Capture the cell that displays the provided text and extract its [X, Y] central coordinate. 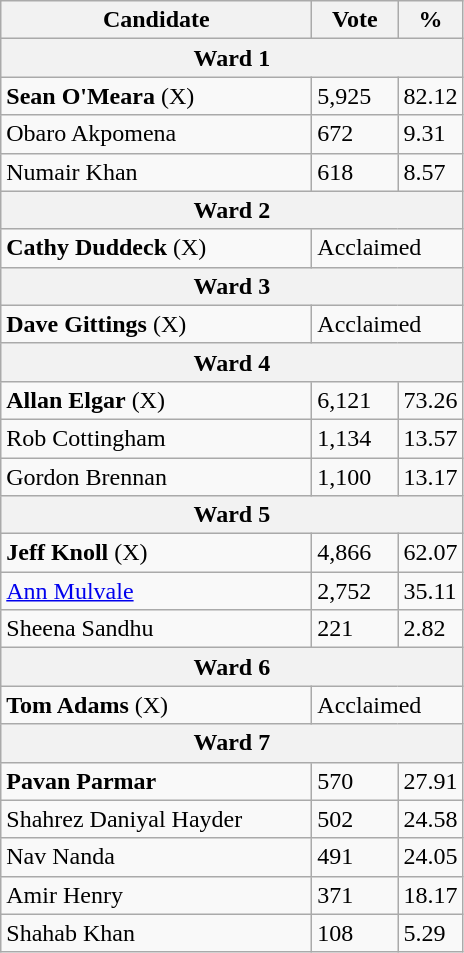
Cathy Duddeck (X) [156, 248]
Pavan Parmar [156, 781]
502 [355, 819]
4,866 [355, 553]
Shahab Khan [156, 933]
24.58 [430, 819]
Ward 2 [232, 210]
35.11 [430, 591]
618 [355, 172]
Sean O'Meara (X) [156, 96]
371 [355, 895]
Amir Henry [156, 895]
5,925 [355, 96]
Ward 3 [232, 286]
2.82 [430, 629]
2,752 [355, 591]
6,121 [355, 400]
18.17 [430, 895]
24.05 [430, 857]
82.12 [430, 96]
5.29 [430, 933]
1,134 [355, 438]
Ward 5 [232, 515]
62.07 [430, 553]
Tom Adams (X) [156, 705]
Gordon Brennan [156, 477]
Dave Gittings (X) [156, 324]
491 [355, 857]
672 [355, 134]
Candidate [156, 20]
Vote [355, 20]
Rob Cottingham [156, 438]
Ward 1 [232, 58]
1,100 [355, 477]
13.17 [430, 477]
Sheena Sandhu [156, 629]
Ward 7 [232, 743]
13.57 [430, 438]
Ward 4 [232, 362]
108 [355, 933]
Nav Nanda [156, 857]
8.57 [430, 172]
221 [355, 629]
% [430, 20]
Jeff Knoll (X) [156, 553]
Allan Elgar (X) [156, 400]
Obaro Akpomena [156, 134]
Ann Mulvale [156, 591]
570 [355, 781]
27.91 [430, 781]
9.31 [430, 134]
Ward 6 [232, 667]
Numair Khan [156, 172]
Shahrez Daniyal Hayder [156, 819]
73.26 [430, 400]
